Capture the cell that displays the provided text and extract its [x, y] central coordinate. 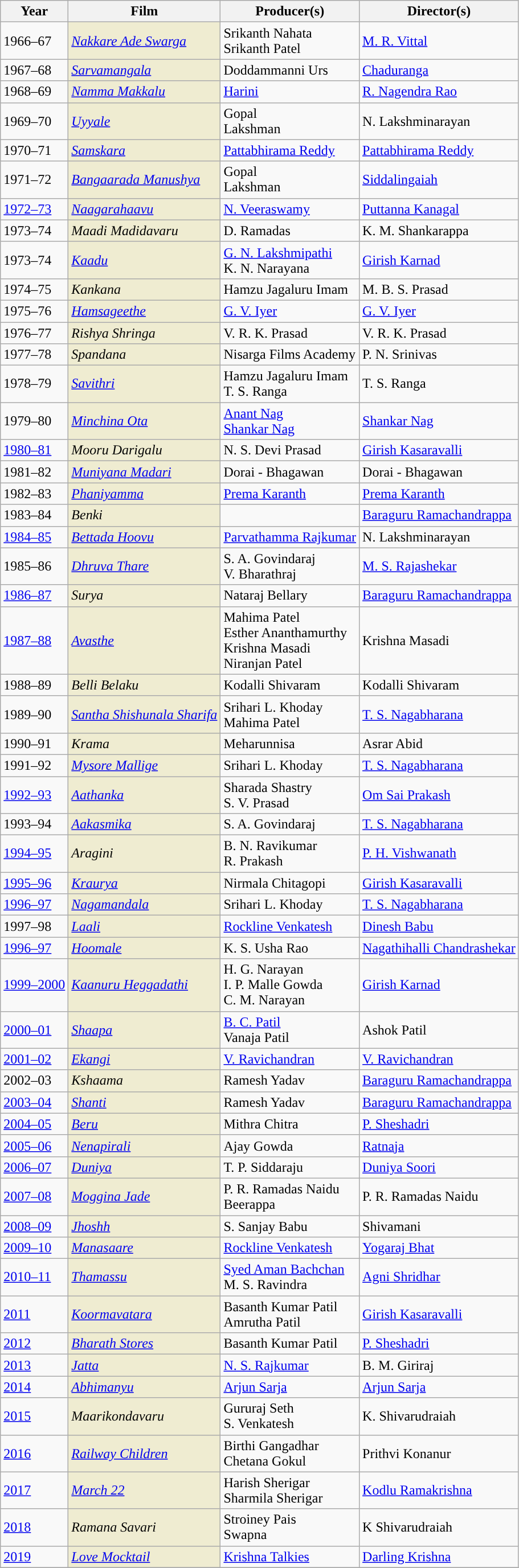
Year [34, 11]
Uyyale [145, 121]
Agni Shridhar [439, 1278]
1988–89 [34, 685]
Krishna Talkies [290, 1557]
Dhruva Thare [145, 566]
1985–86 [34, 566]
Dinesh Babu [439, 926]
Basanth Kumar PatilAmrutha Patil [290, 1314]
Benki [145, 515]
Hamzu Jagaluru Imam [290, 289]
Surya [145, 596]
Hamzu Jagaluru ImamT. S. Ranga [290, 384]
1966–67 [34, 41]
Aathanka [145, 795]
Avasthe [145, 640]
Naagarahaavu [145, 209]
Birthi GangadharChetana Gokul [290, 1453]
Shanti [145, 1102]
Mithra Chitra [290, 1124]
Om Sai Prakash [439, 795]
B. C. PatilVanaja Patil [290, 1029]
Srihari L. KhodayMahima Patel [290, 714]
K. Shivarudraiah [439, 1417]
Kraurya [145, 883]
Meharunnisa [290, 744]
1990–91 [34, 744]
Kshaama [145, 1081]
Anant NagShankar Nag [290, 421]
Nagathihalli Chandrashekar [439, 948]
Siddalingaiah [439, 180]
1979–80 [34, 421]
Yogaraj Bhat [439, 1248]
Samskara [145, 150]
Duniya [145, 1167]
1983–84 [34, 515]
Doddammanni Urs [290, 70]
Hamsageethe [145, 311]
S. Sanjay Babu [290, 1226]
Moggina Jade [145, 1197]
Sarvamangala [145, 70]
Spandana [145, 355]
Nisarga Films Academy [290, 355]
1999–2000 [34, 985]
2012 [34, 1344]
Ratnaja [439, 1146]
Parvathamma Rajkumar [290, 537]
H. G. NarayanI. P. Malle GowdaC. M. Narayan [290, 985]
Mooru Darigalu [145, 450]
Nagamandala [145, 905]
1994–95 [34, 854]
M. B. S. Prasad [439, 289]
1991–92 [34, 765]
K. M. Shankarappa [439, 231]
2011 [34, 1314]
P. N. Srinivas [439, 355]
Jhoshh [145, 1226]
1995–96 [34, 883]
Harini [290, 92]
Shivamani [439, 1226]
Nakkare Ade Swarga [145, 41]
N. S. Rajkumar [290, 1365]
2019 [34, 1557]
Beru [145, 1124]
2016 [34, 1453]
March 22 [145, 1491]
Phaniyamma [145, 494]
P. R. Ramadas NaiduBeerappa [290, 1197]
Gururaj SethS. Venkatesh [290, 1417]
Aragini [145, 854]
M. R. Vittal [439, 41]
1968–69 [34, 92]
Maadi Madidavaru [145, 231]
Director(s) [439, 11]
1992–93 [34, 795]
1997–98 [34, 926]
Maarikondavaru [145, 1417]
1967–68 [34, 70]
N. Veeraswamy [290, 209]
Rishya Shringa [145, 333]
Asrar Abid [439, 744]
2018 [34, 1527]
2002–03 [34, 1081]
S. A. GovindarajV. Bharathraj [290, 566]
1980–81 [34, 450]
2013 [34, 1365]
Stroiney PaisSwapna [290, 1527]
Laali [145, 926]
2014 [34, 1387]
1970–71 [34, 150]
Prithvi Konanur [439, 1453]
1975–76 [34, 311]
Sharada ShastryS. V. Prasad [290, 795]
Nataraj Bellary [290, 596]
Kaadu [145, 260]
Abhimanyu [145, 1387]
Nenapirali [145, 1146]
Santha Shishunala Sharifa [145, 714]
1976–77 [34, 333]
Love Mocktail [145, 1557]
1969–70 [34, 121]
Producer(s) [290, 11]
Kodlu Ramakrishna [439, 1491]
2004–05 [34, 1124]
Namma Makkalu [145, 92]
B. N. RavikumarR. Prakash [290, 854]
Railway Children [145, 1453]
2017 [34, 1491]
2008–09 [34, 1226]
Savithri [145, 384]
1978–79 [34, 384]
1993–94 [34, 824]
Shankar Nag [439, 421]
Darling Krishna [439, 1557]
2005–06 [34, 1146]
M. S. Rajashekar [439, 566]
N. S. Devi Prasad [290, 450]
K Shivarudraiah [439, 1527]
Manasaare [145, 1248]
2001–02 [34, 1059]
S. A. Govindaraj [290, 824]
Shaapa [145, 1029]
Nirmala Chitagopi [290, 883]
1977–78 [34, 355]
Belli Belaku [145, 685]
1986–87 [34, 596]
Harish Sherigar Sharmila Sherigar [290, 1491]
B. M. Giriraj [439, 1365]
Bettada Hoovu [145, 537]
2003–04 [34, 1102]
Hoomale [145, 948]
Bharath Stores [145, 1344]
1971–72 [34, 180]
2015 [34, 1417]
Srikanth NahataSrikanth Patel [290, 41]
1974–75 [34, 289]
Kankana [145, 289]
G. N. LakshmipathiK. N. Narayana [290, 260]
T. P. Siddaraju [290, 1167]
Minchina Ota [145, 421]
P. H. Vishwanath [439, 854]
Thamassu [145, 1278]
Koormavatara [145, 1314]
Bangaarada Manushya [145, 180]
2000–01 [34, 1029]
Kaanuru Heggadathi [145, 985]
Mahima PatelEsther AnanthamurthyKrishna MasadiNiranjan Patel [290, 640]
Chaduranga [439, 70]
Ekangi [145, 1059]
2007–08 [34, 1197]
Krama [145, 744]
1981–82 [34, 472]
Ramana Savari [145, 1527]
2010–11 [34, 1278]
Jatta [145, 1365]
Puttanna Kanagal [439, 209]
P. R. Ramadas Naidu [439, 1197]
D. Ramadas [290, 231]
2006–07 [34, 1167]
1972–73 [34, 209]
Aakasmika [145, 824]
2009–10 [34, 1248]
Ajay Gowda [290, 1146]
1982–83 [34, 494]
Ashok Patil [439, 1029]
Basanth Kumar Patil [290, 1344]
Duniya Soori [439, 1167]
Syed Aman BachchanM. S. Ravindra [290, 1278]
1989–90 [34, 714]
Film [145, 11]
K. S. Usha Rao [290, 948]
Mysore Mallige [145, 765]
T. S. Ranga [439, 384]
Krishna Masadi [439, 640]
R. Nagendra Rao [439, 92]
1987–88 [34, 640]
Muniyana Madari [145, 472]
1984–85 [34, 537]
